Scan for the cell matching the given text and deliver its [X, Y] coordinate at center. 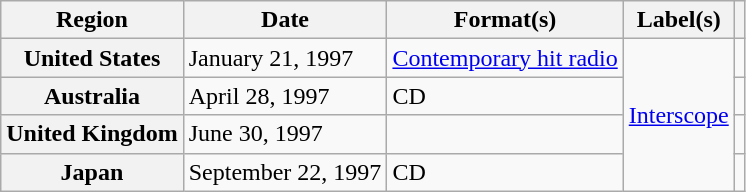
Australia [92, 96]
Contemporary hit radio [505, 58]
Format(s) [505, 20]
September 22, 1997 [285, 172]
June 30, 1997 [285, 134]
Date [285, 20]
Region [92, 20]
April 28, 1997 [285, 96]
United Kingdom [92, 134]
January 21, 1997 [285, 58]
Japan [92, 172]
United States [92, 58]
Interscope [678, 115]
Label(s) [678, 20]
